Search for the cell housing the specified text and yield its (X, Y) center coordinate. 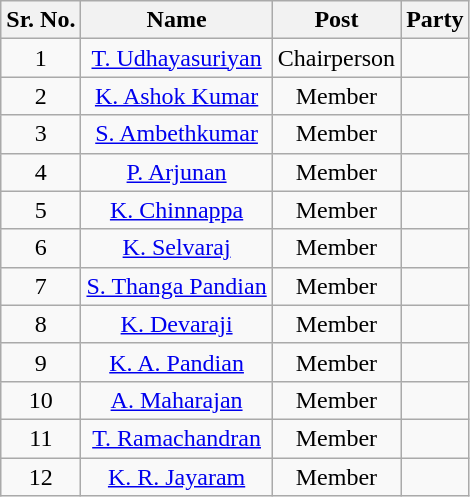
Chairperson (336, 58)
1 (41, 58)
8 (41, 324)
K. Devaraji (176, 324)
T. Ramachandran (176, 438)
Party (435, 20)
S. Ambethkumar (176, 134)
4 (41, 172)
Sr. No. (41, 20)
T. Udhayasuriyan (176, 58)
S. Thanga Pandian (176, 286)
P. Arjunan (176, 172)
11 (41, 438)
2 (41, 96)
12 (41, 477)
7 (41, 286)
3 (41, 134)
A. Maharajan (176, 400)
Name (176, 20)
9 (41, 362)
K. A. Pandian (176, 362)
Post (336, 20)
K. R. Jayaram (176, 477)
10 (41, 400)
K. Ashok Kumar (176, 96)
K. Selvaraj (176, 248)
5 (41, 210)
K. Chinnappa (176, 210)
6 (41, 248)
